Search for the cell housing the specified text and yield its (X, Y) center coordinate. 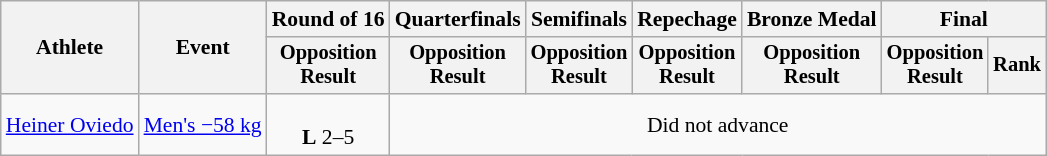
Rank (1017, 66)
Event (203, 48)
Heiner Oviedo (70, 124)
Did not advance (718, 124)
Bronze Medal (812, 19)
Semifinals (580, 19)
Men's −58 kg (203, 124)
Quarterfinals (458, 19)
Repechage (687, 19)
Athlete (70, 48)
Round of 16 (328, 19)
L 2–5 (328, 124)
Final (964, 19)
